Extract the (x, y) coordinate from the center of the cell holding the provided text.  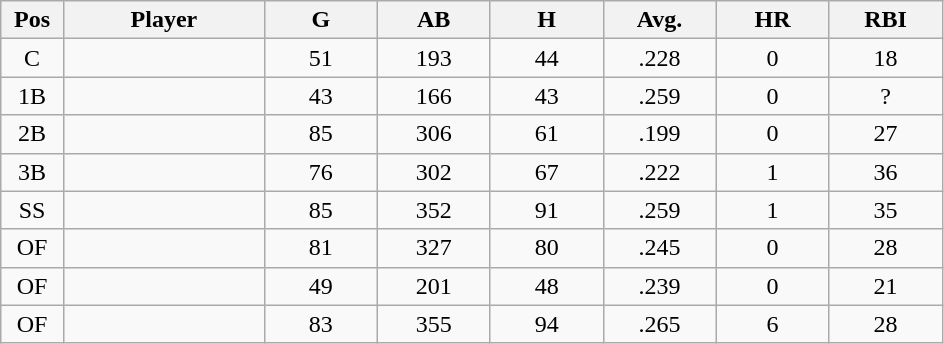
.245 (660, 248)
Pos (32, 20)
Avg. (660, 20)
G (320, 20)
302 (434, 172)
193 (434, 58)
1B (32, 96)
.265 (660, 324)
SS (32, 210)
3B (32, 172)
2B (32, 134)
355 (434, 324)
27 (886, 134)
18 (886, 58)
C (32, 58)
306 (434, 134)
HR (772, 20)
201 (434, 286)
83 (320, 324)
81 (320, 248)
H (546, 20)
36 (886, 172)
? (886, 96)
94 (546, 324)
352 (434, 210)
166 (434, 96)
RBI (886, 20)
44 (546, 58)
21 (886, 286)
.199 (660, 134)
6 (772, 324)
49 (320, 286)
61 (546, 134)
48 (546, 286)
76 (320, 172)
.239 (660, 286)
91 (546, 210)
Player (164, 20)
67 (546, 172)
51 (320, 58)
.222 (660, 172)
327 (434, 248)
35 (886, 210)
.228 (660, 58)
AB (434, 20)
80 (546, 248)
